For the text-containing cell, return its midpoint in [X, Y] coordinate format. 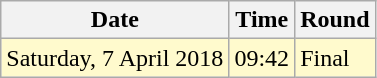
09:42 [262, 58]
Date [115, 20]
Saturday, 7 April 2018 [115, 58]
Round [335, 20]
Final [335, 58]
Time [262, 20]
